For the text-containing cell, return its midpoint in (X, Y) coordinate format. 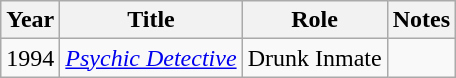
Role (314, 20)
Psychic Detective (151, 58)
Notes (421, 20)
Drunk Inmate (314, 58)
1994 (30, 58)
Year (30, 20)
Title (151, 20)
